Extract the (X, Y) coordinate from the center of the cell holding the provided text.  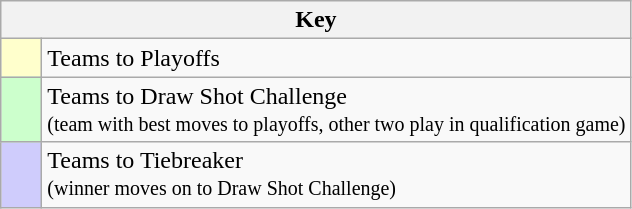
Teams to Tiebreaker (winner moves on to Draw Shot Challenge) (336, 174)
Teams to Draw Shot Challenge (team with best moves to playoffs, other two play in qualification game) (336, 110)
Teams to Playoffs (336, 58)
Key (316, 20)
